Provide the (x, y) coordinate of the cell's center where the given text is located.  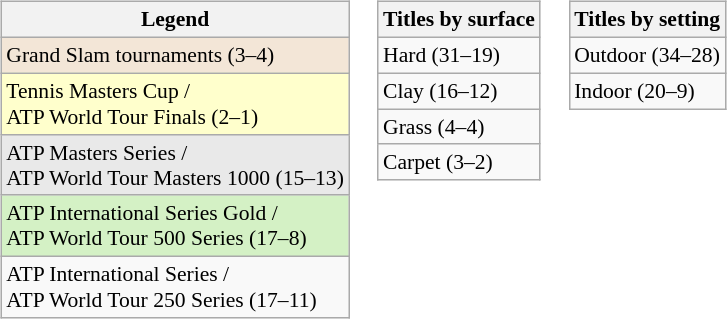
Legend (175, 20)
Titles by setting (647, 20)
Indoor (20–9) (647, 91)
Tennis Masters Cup / ATP World Tour Finals (2–1) (175, 104)
Clay (16–12) (459, 91)
Hard (31–19) (459, 55)
ATP International Series Gold / ATP World Tour 500 Series (17–8) (175, 226)
Grass (4–4) (459, 127)
Carpet (3–2) (459, 162)
Grand Slam tournaments (3–4) (175, 55)
Outdoor (34–28) (647, 55)
Titles by surface (459, 20)
ATP International Series / ATP World Tour 250 Series (17–11) (175, 286)
ATP Masters Series / ATP World Tour Masters 1000 (15–13) (175, 164)
